Determine the [x, y] coordinate at the center of the cell enclosing the given text.  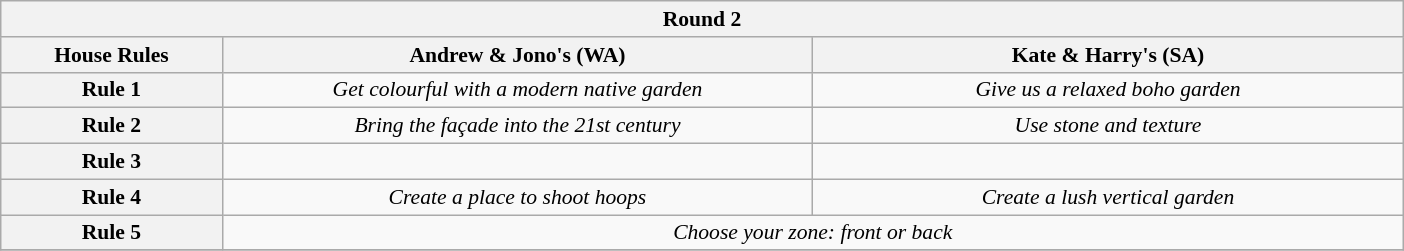
Rule 2 [112, 126]
Andrew & Jono's (WA) [518, 55]
Rule 1 [112, 90]
Kate & Harry's (SA) [1108, 55]
Choose your zone: front or back [812, 233]
House Rules [112, 55]
Round 2 [702, 19]
Create a lush vertical garden [1108, 197]
Get colourful with a modern native garden [518, 90]
Use stone and texture [1108, 126]
Give us a relaxed boho garden [1108, 90]
Rule 5 [112, 233]
Bring the façade into the 21st century [518, 126]
Rule 3 [112, 162]
Rule 4 [112, 197]
Create a place to shoot hoops [518, 197]
